Find where the given text appears and provide that cell's center as (x, y) coordinate. 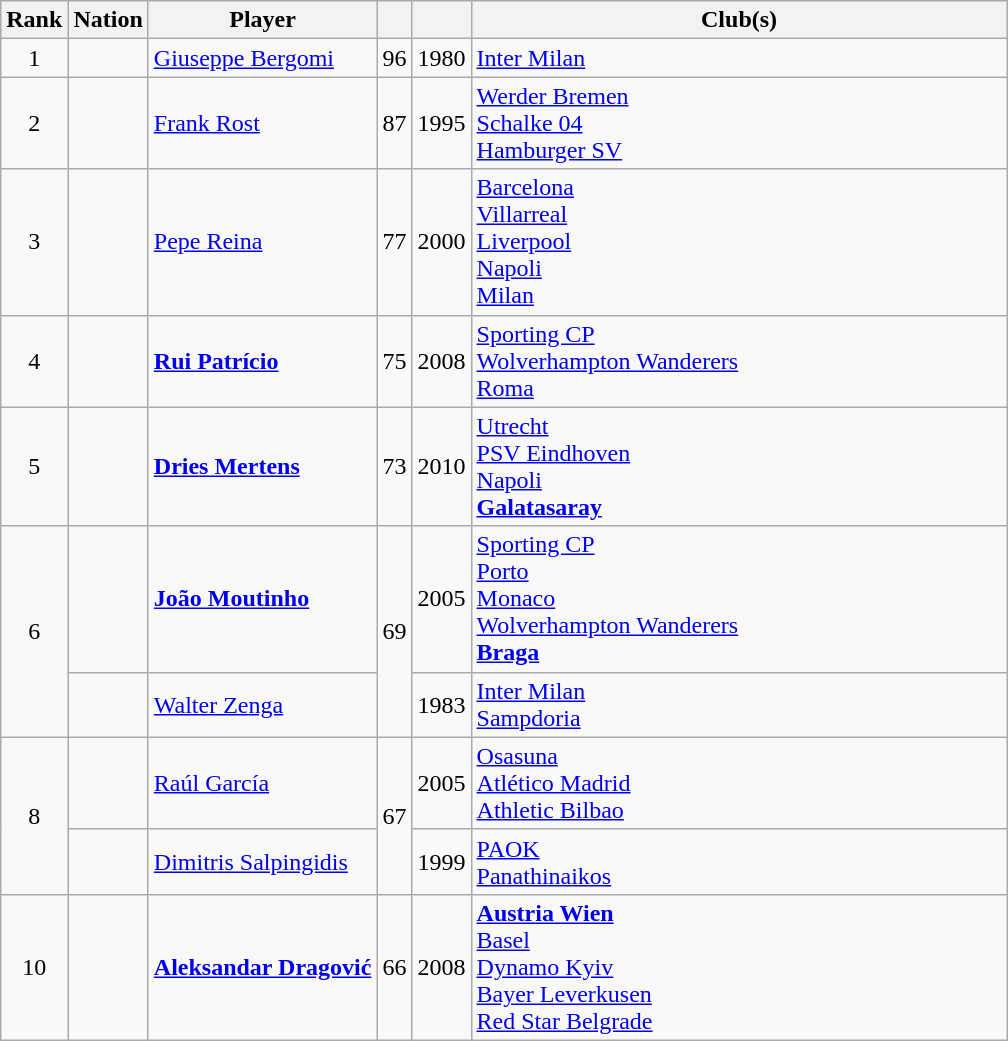
Sporting CPWolverhampton WanderersRoma (739, 361)
João Moutinho (262, 599)
Rank (34, 20)
UtrechtPSV EindhovenNapoliGalatasaray (739, 466)
Player (262, 20)
Giuseppe Bergomi (262, 58)
OsasunaAtlético MadridAthletic Bilbao (739, 783)
73 (394, 466)
Rui Patrício (262, 361)
5 (34, 466)
1983 (442, 704)
Inter MilanSampdoria (739, 704)
1980 (442, 58)
75 (394, 361)
Werder BremenSchalke 04Hamburger SV (739, 123)
4 (34, 361)
Aleksandar Dragović (262, 967)
87 (394, 123)
69 (394, 632)
96 (394, 58)
Dries Mertens (262, 466)
77 (394, 242)
66 (394, 967)
BarcelonaVillarrealLiverpoolNapoliMilan (739, 242)
Walter Zenga (262, 704)
1999 (442, 862)
2 (34, 123)
Nation (108, 20)
Austria WienBaselDynamo KyivBayer LeverkusenRed Star Belgrade (739, 967)
Dimitris Salpingidis (262, 862)
67 (394, 816)
1995 (442, 123)
10 (34, 967)
6 (34, 632)
3 (34, 242)
1 (34, 58)
Raúl García (262, 783)
Pepe Reina (262, 242)
8 (34, 816)
PAOKPanathinaikos (739, 862)
Frank Rost (262, 123)
Sporting CPPortoMonacoWolverhampton WanderersBraga (739, 599)
Inter Milan (739, 58)
Club(s) (739, 20)
2010 (442, 466)
2000 (442, 242)
